Find where the given text appears and provide that cell's center as (X, Y) coordinate. 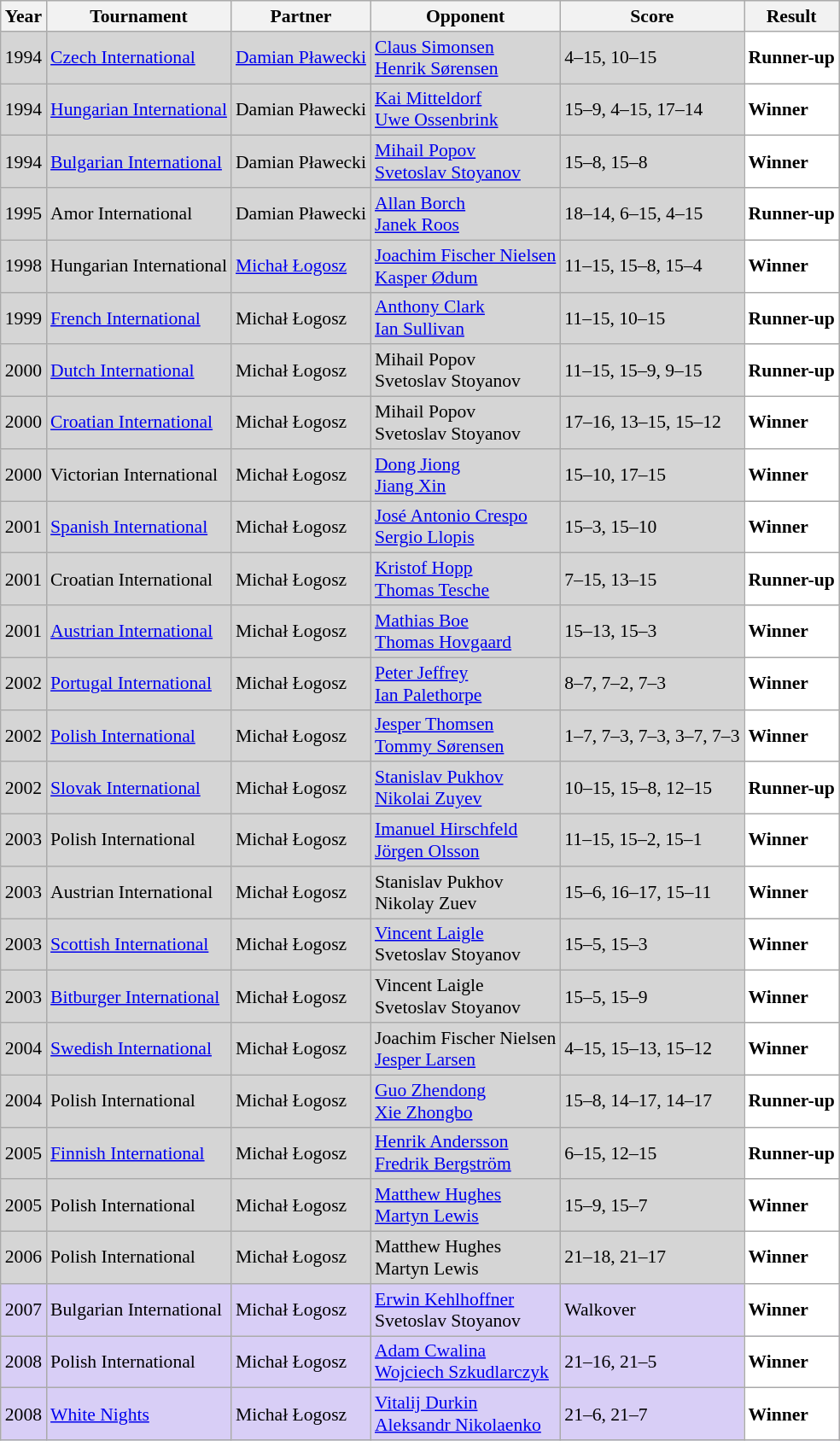
15–5, 15–9 (652, 997)
15–8, 14–17, 14–17 (652, 1101)
Finnish International (138, 1152)
7–15, 13–15 (652, 579)
Dutch International (138, 370)
4–15, 15–13, 15–12 (652, 1048)
10–15, 15–8, 12–15 (652, 789)
Henrik Andersson Fredrik Bergström (465, 1152)
15–5, 15–3 (652, 944)
Czech International (138, 58)
21–18, 21–17 (652, 1258)
17–16, 13–15, 15–12 (652, 423)
Walkover (652, 1310)
Stanislav Pukhov Nikolay Zuev (465, 893)
Peter Jeffrey Ian Palethorpe (465, 683)
Kai Mitteldorf Uwe Ossenbrink (465, 109)
Victorian International (138, 475)
4–15, 10–15 (652, 58)
Dong Jiong Jiang Xin (465, 475)
Claus Simonsen Henrik Sørensen (465, 58)
Jesper Thomsen Tommy Sørensen (465, 736)
8–7, 7–2, 7–3 (652, 683)
Partner (300, 16)
2007 (24, 1310)
Score (652, 16)
Result (792, 16)
Allan Borch Janek Roos (465, 213)
11–15, 15–8, 15–4 (652, 266)
Mathias Boe Thomas Hovgaard (465, 632)
15–8, 15–8 (652, 162)
Vitalij Durkin Aleksandr Nikolaenko (465, 1414)
Amor International (138, 213)
1995 (24, 213)
Stanislav Pukhov Nikolai Zuyev (465, 789)
15–9, 4–15, 17–14 (652, 109)
Tournament (138, 16)
Swedish International (138, 1048)
1–7, 7–3, 7–3, 3–7, 7–3 (652, 736)
1998 (24, 266)
21–6, 21–7 (652, 1414)
Joachim Fischer Nielsen Kasper Ødum (465, 266)
French International (138, 318)
15–13, 15–3 (652, 632)
2006 (24, 1258)
11–15, 10–15 (652, 318)
1999 (24, 318)
Erwin Kehlhoffner Svetoslav Stoyanov (465, 1310)
6–15, 12–15 (652, 1152)
Anthony Clark Ian Sullivan (465, 318)
15–10, 17–15 (652, 475)
Spanish International (138, 528)
Portugal International (138, 683)
Guo Zhendong Xie Zhongbo (465, 1101)
Adam Cwalina Wojciech Szkudlarczyk (465, 1362)
Slovak International (138, 789)
15–9, 15–7 (652, 1205)
White Nights (138, 1414)
Bitburger International (138, 997)
18–14, 6–15, 4–15 (652, 213)
11–15, 15–2, 15–1 (652, 840)
21–16, 21–5 (652, 1362)
Joachim Fischer Nielsen Jesper Larsen (465, 1048)
15–6, 16–17, 15–11 (652, 893)
Imanuel Hirschfeld Jörgen Olsson (465, 840)
15–3, 15–10 (652, 528)
José Antonio Crespo Sergio Llopis (465, 528)
Opponent (465, 16)
Year (24, 16)
11–15, 15–9, 9–15 (652, 370)
Scottish International (138, 944)
Kristof Hopp Thomas Tesche (465, 579)
